For the text-containing cell, return its midpoint in (X, Y) coordinate format. 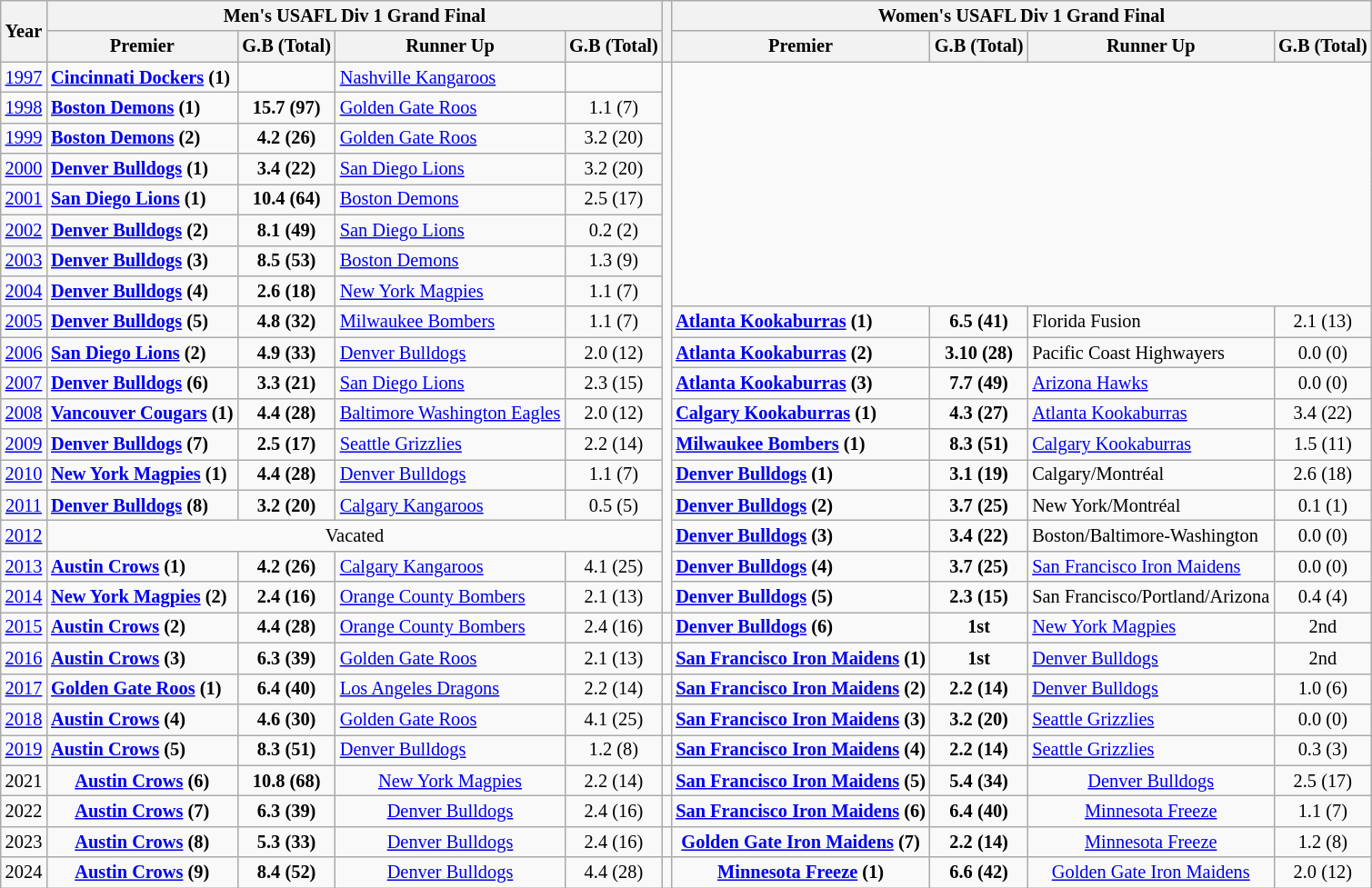
Vacated (355, 535)
2006 (24, 353)
4.6 (30) (285, 719)
San Francisco/Portland/Arizona (1151, 597)
6.6 (42) (978, 873)
2005 (24, 322)
Austin Crows (5) (142, 750)
San Francisco Iron Maidens (3) (800, 719)
3.10 (28) (978, 353)
2000 (24, 169)
8.5 (53) (285, 261)
Vancouver Cougars (1) (142, 414)
2015 (24, 627)
Florida Fusion (1151, 322)
Women's USAFL Div 1 Grand Final (1021, 15)
10.4 (64) (285, 199)
Year (24, 31)
Golden Gate Iron Maidens (7) (800, 842)
6.5 (41) (978, 322)
Cincinnati Dockers (1) (142, 77)
2003 (24, 261)
Austin Crows (2) (142, 627)
Austin Crows (1) (142, 566)
0.2 (2) (613, 230)
15.7 (97) (285, 107)
1.3 (9) (613, 261)
San Francisco Iron Maidens (1151, 566)
San Francisco Iron Maidens (5) (800, 781)
Boston Demons (1) (142, 107)
2004 (24, 291)
Calgary Kookaburras (1151, 444)
San Francisco Iron Maidens (4) (800, 750)
2024 (24, 873)
Austin Crows (6) (142, 781)
0.4 (4) (1322, 597)
0.1 (1) (1322, 505)
San Diego Lions (2) (142, 353)
4.3 (27) (978, 414)
1.0 (6) (1322, 689)
Nashville Kangaroos (450, 77)
2002 (24, 230)
0.3 (3) (1322, 750)
New York Magpies (2) (142, 597)
2017 (24, 689)
Men's USAFL Div 1 Grand Final (355, 15)
7.7 (49) (978, 383)
Milwaukee Bombers (450, 322)
3.1 (19) (978, 474)
Minnesota Freeze (1) (800, 873)
2013 (24, 566)
8.1 (49) (285, 230)
Austin Crows (4) (142, 719)
Golden Gate Iron Maidens (1151, 873)
2023 (24, 842)
Boston Demons (2) (142, 138)
Atlanta Kookaburras (1) (800, 322)
Atlanta Kookaburras (1151, 414)
2019 (24, 750)
Arizona Hawks (1151, 383)
5.3 (33) (285, 842)
San Francisco Iron Maidens (6) (800, 811)
1.5 (11) (1322, 444)
1999 (24, 138)
1997 (24, 77)
3.3 (21) (285, 383)
2009 (24, 444)
2014 (24, 597)
Austin Crows (3) (142, 658)
Calgary/Montréal (1151, 474)
2021 (24, 781)
Calgary Kookaburras (1) (800, 414)
2008 (24, 414)
Austin Crows (9) (142, 873)
Austin Crows (7) (142, 811)
Golden Gate Roos (1) (142, 689)
San Francisco Iron Maidens (2) (800, 689)
10.8 (68) (285, 781)
Denver Bulldogs (7) (142, 444)
Baltimore Washington Eagles (450, 414)
2016 (24, 658)
Milwaukee Bombers (1) (800, 444)
2011 (24, 505)
New York/Montréal (1151, 505)
New York Magpies (1) (142, 474)
4.8 (32) (285, 322)
2018 (24, 719)
5.4 (34) (978, 781)
2007 (24, 383)
Atlanta Kookaburras (2) (800, 353)
Atlanta Kookaburras (3) (800, 383)
8.4 (52) (285, 873)
San Francisco Iron Maidens (1) (800, 658)
Pacific Coast Highwayers (1151, 353)
2001 (24, 199)
Boston/Baltimore-Washington (1151, 535)
2012 (24, 535)
Los Angeles Dragons (450, 689)
2022 (24, 811)
0.5 (5) (613, 505)
4.9 (33) (285, 353)
2010 (24, 474)
Austin Crows (8) (142, 842)
San Diego Lions (1) (142, 199)
1998 (24, 107)
Denver Bulldogs (8) (142, 505)
